Return the (x, y) coordinate for the center point of the cell that contains the specified text.  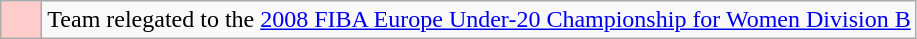
Team relegated to the 2008 FIBA Europe Under-20 Championship for Women Division B (479, 20)
